Extract the [X, Y] coordinate from the center of the cell holding the provided text.  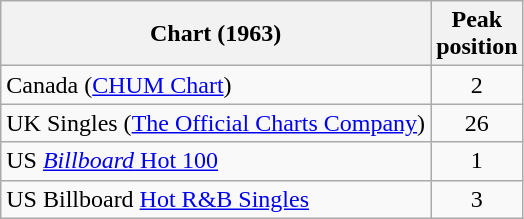
UK Singles (The Official Charts Company) [216, 123]
2 [477, 85]
Peakposition [477, 34]
Canada (CHUM Chart) [216, 85]
26 [477, 123]
1 [477, 161]
US Billboard Hot 100 [216, 161]
3 [477, 199]
Chart (1963) [216, 34]
US Billboard Hot R&B Singles [216, 199]
